Identify which cell holds the provided text, then report its (X, Y) central coordinate. 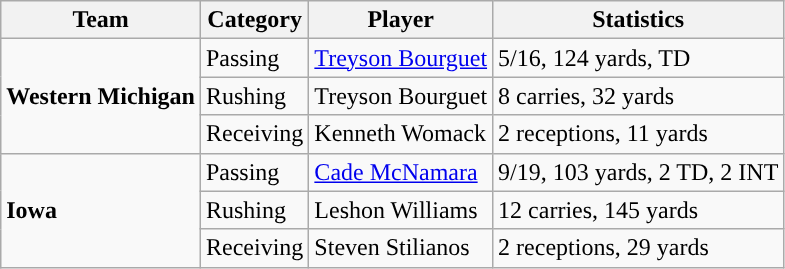
8 carries, 32 yards (638, 96)
12 carries, 145 yards (638, 210)
2 receptions, 29 yards (638, 248)
Statistics (638, 20)
Team (101, 20)
9/19, 103 yards, 2 TD, 2 INT (638, 172)
Cade McNamara (401, 172)
Leshon Williams (401, 210)
Western Michigan (101, 96)
5/16, 124 yards, TD (638, 58)
Kenneth Womack (401, 134)
Category (254, 20)
Steven Stilianos (401, 248)
2 receptions, 11 yards (638, 134)
Player (401, 20)
Iowa (101, 210)
